Determine the [X, Y] coordinate at the center of the cell enclosing the given text.  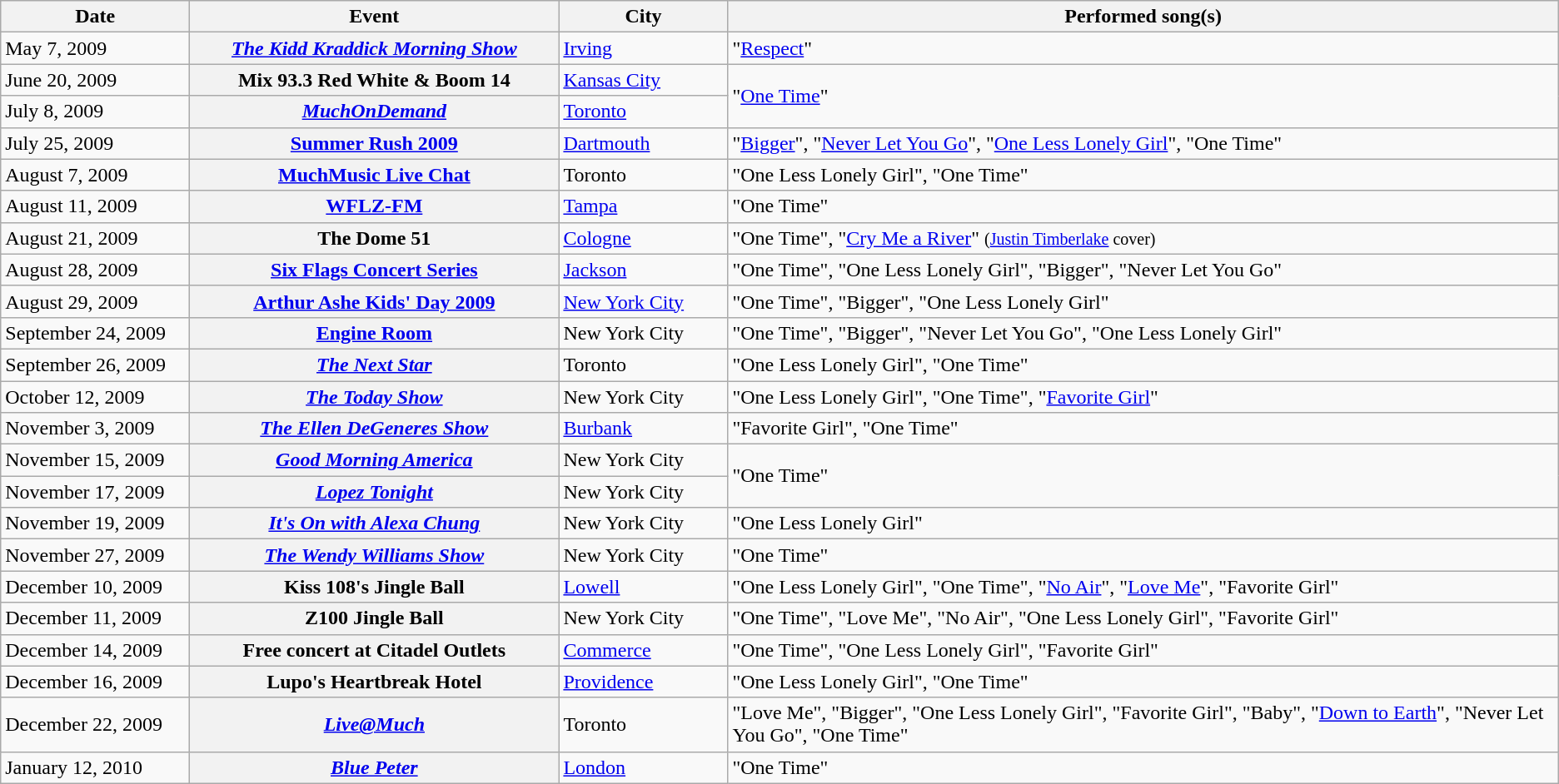
"Love Me", "Bigger", "One Less Lonely Girl", "Favorite Girl", "Baby", "Down to Earth", "Never Let You Go", "One Time" [1143, 724]
"Bigger", "Never Let You Go", "One Less Lonely Girl", "One Time" [1143, 143]
December 11, 2009 [95, 618]
WFLZ-FM [375, 206]
Kansas City [643, 80]
June 20, 2009 [95, 80]
August 28, 2009 [95, 270]
May 7, 2009 [95, 48]
The Today Show [375, 397]
"One Time", "Bigger", "Never Let You Go", "One Less Lonely Girl" [1143, 333]
Arthur Ashe Kids' Day 2009 [375, 301]
October 12, 2009 [95, 397]
Lopez Tonight [375, 492]
The Kidd Kraddick Morning Show [375, 48]
Summer Rush 2009 [375, 143]
"One Time", "Cry Me a River" (Justin Timberlake cover) [1143, 238]
Irving [643, 48]
It's On with Alexa Chung [375, 523]
November 15, 2009 [95, 460]
December 22, 2009 [95, 724]
"One Less Lonely Girl", "One Time", "Favorite Girl" [1143, 397]
December 14, 2009 [95, 650]
"One Time", "One Less Lonely Girl", "Bigger", "Never Let You Go" [1143, 270]
Six Flags Concert Series [375, 270]
July 25, 2009 [95, 143]
"One Time", "One Less Lonely Girl", "Favorite Girl" [1143, 650]
"One Less Lonely Girl" [1143, 523]
"One Time", "Bigger", "One Less Lonely Girl" [1143, 301]
City [643, 17]
Free concert at Citadel Outlets [375, 650]
December 10, 2009 [95, 587]
"Respect" [1143, 48]
The Wendy Williams Show [375, 555]
December 16, 2009 [95, 682]
January 12, 2010 [95, 767]
Commerce [643, 650]
Good Morning America [375, 460]
November 19, 2009 [95, 523]
"One Less Lonely Girl", "One Time", "No Air", "Love Me", "Favorite Girl" [1143, 587]
"One Time", "Love Me", "No Air", "One Less Lonely Girl", "Favorite Girl" [1143, 618]
Mix 93.3 Red White & Boom 14 [375, 80]
"Favorite Girl", "One Time" [1143, 429]
Burbank [643, 429]
The Next Star [375, 365]
Providence [643, 682]
September 24, 2009 [95, 333]
London [643, 767]
Blue Peter [375, 767]
Engine Room [375, 333]
Performed song(s) [1143, 17]
Lowell [643, 587]
The Ellen DeGeneres Show [375, 429]
Event [375, 17]
November 17, 2009 [95, 492]
Cologne [643, 238]
MuchMusic Live Chat [375, 175]
Jackson [643, 270]
September 26, 2009 [95, 365]
August 7, 2009 [95, 175]
August 29, 2009 [95, 301]
MuchOnDemand [375, 112]
Kiss 108's Jingle Ball [375, 587]
November 27, 2009 [95, 555]
Live@Much [375, 724]
August 11, 2009 [95, 206]
Dartmouth [643, 143]
Z100 Jingle Ball [375, 618]
August 21, 2009 [95, 238]
November 3, 2009 [95, 429]
Lupo's Heartbreak Hotel [375, 682]
July 8, 2009 [95, 112]
Tampa [643, 206]
Date [95, 17]
The Dome 51 [375, 238]
